For the text-containing cell, return its midpoint in [X, Y] coordinate format. 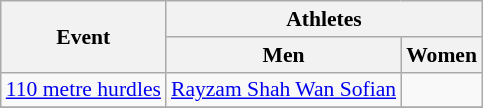
110 metre hurdles [84, 90]
Men [284, 55]
Women [442, 55]
Rayzam Shah Wan Sofian [284, 90]
Athletes [324, 19]
Event [84, 36]
